Provide the [x, y] coordinate of the cell's center where the given text is located.  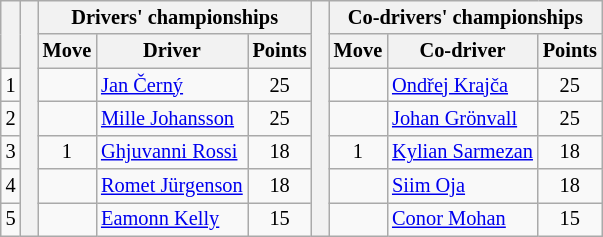
4 [11, 186]
Mille Johansson [172, 118]
Co-driver [462, 51]
Ondřej Krajča [462, 85]
Ghjuvanni Rossi [172, 152]
Conor Mohan [462, 219]
Eamonn Kelly [172, 219]
Driver [172, 51]
Siim Oja [462, 186]
2 [11, 118]
3 [11, 152]
Co-drivers' championships [466, 17]
Romet Jürgenson [172, 186]
Jan Černý [172, 85]
Johan Grönvall [462, 118]
Kylian Sarmezan [462, 152]
5 [11, 219]
Drivers' championships [175, 17]
